Return [X, Y] of the center of cell containing provided text 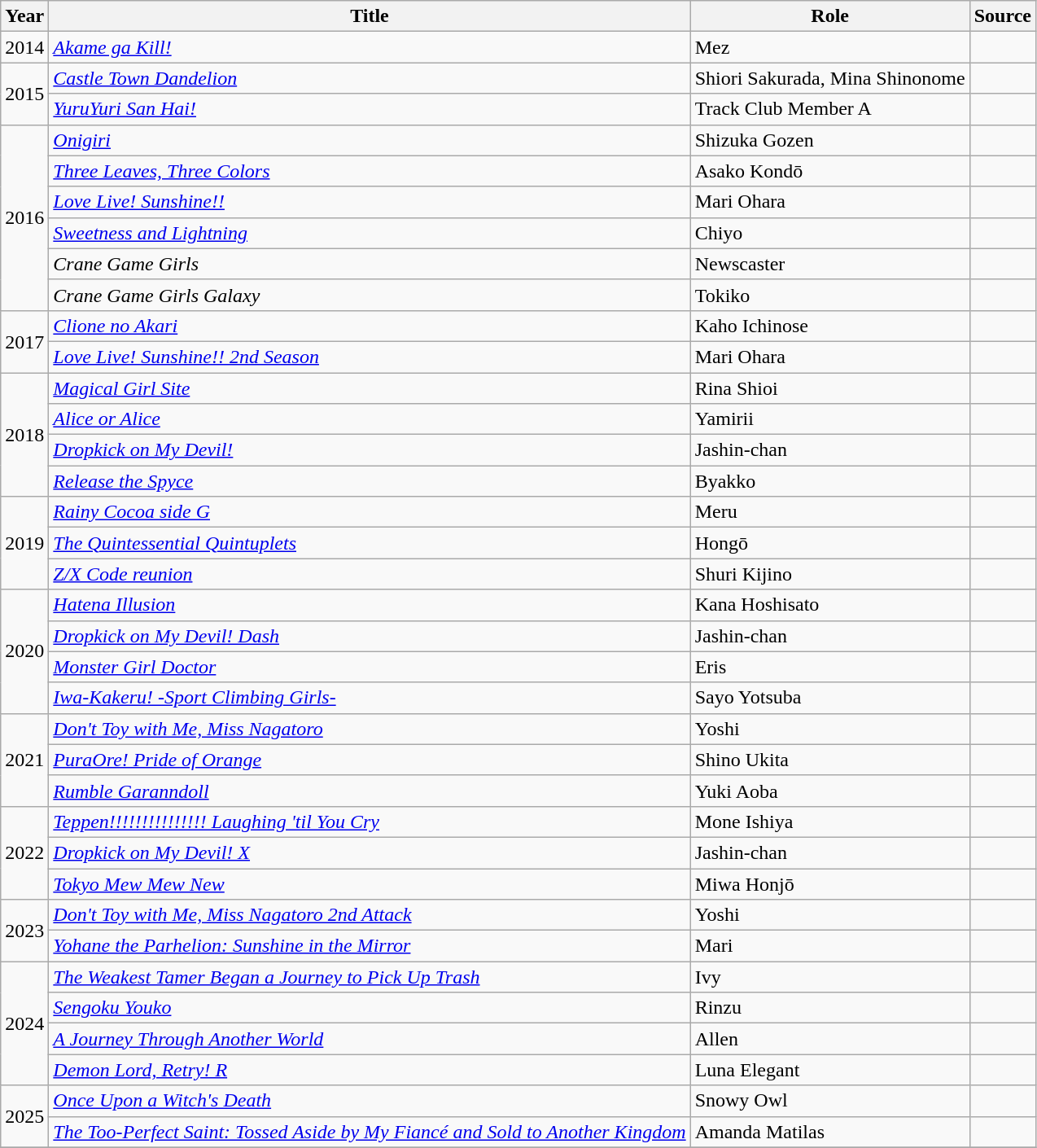
Kana Hoshisato [830, 605]
2022 [24, 852]
Track Club Member A [830, 109]
2025 [24, 1116]
Yuki Aoba [830, 791]
Sengoku Youko [370, 1008]
Dropkick on My Devil! Dash [370, 636]
Source [1003, 16]
Title [370, 16]
Clione no Akari [370, 326]
Dropkick on My Devil! [370, 450]
2020 [24, 651]
Shuri Kijino [830, 574]
The Quintessential Quintuplets [370, 543]
Teppen!!!!!!!!!!!!!!! Laughing 'til You Cry [370, 822]
Tokyo Mew Mew New [370, 883]
2016 [24, 217]
Role [830, 16]
Asako Kondō [830, 171]
Rina Shioi [830, 388]
The Weakest Tamer Began a Journey to Pick Up Trash [370, 977]
Crane Game Girls [370, 264]
2018 [24, 435]
Chiyo [830, 233]
Year [24, 16]
Three Leaves, Three Colors [370, 171]
Meru [830, 512]
Snowy Owl [830, 1101]
Crane Game Girls Galaxy [370, 295]
Z/X Code reunion [370, 574]
Newscaster [830, 264]
YuruYuri San Hai! [370, 109]
Luna Elegant [830, 1070]
Eris [830, 667]
2023 [24, 931]
2021 [24, 760]
Tokiko [830, 295]
Castle Town Dandelion [370, 78]
Release the Spyce [370, 481]
2015 [24, 94]
A Journey Through Another World [370, 1039]
Mari [830, 946]
PuraOre! Pride of Orange [370, 760]
2014 [24, 47]
Hongō [830, 543]
Yohane the Parhelion: Sunshine in the Mirror [370, 946]
Love Live! Sunshine!! [370, 202]
Don't Toy with Me, Miss Nagatoro 2nd Attack [370, 915]
Dropkick on My Devil! X [370, 852]
Byakko [830, 481]
Demon Lord, Retry! R [370, 1070]
Monster Girl Doctor [370, 667]
Iwa-Kakeru! -Sport Climbing Girls- [370, 698]
Shizuka Gozen [830, 140]
2019 [24, 543]
Rinzu [830, 1008]
Once Upon a Witch's Death [370, 1101]
Allen [830, 1039]
Shino Ukita [830, 760]
Shiori Sakurada, Mina Shinonome [830, 78]
Don't Toy with Me, Miss Nagatoro [370, 729]
Onigiri [370, 140]
Amanda Matilas [830, 1132]
Magical Girl Site [370, 388]
Kaho Ichinose [830, 326]
Mone Ishiya [830, 822]
Rumble Garanndoll [370, 791]
Sayo Yotsuba [830, 698]
Mez [830, 47]
Yamirii [830, 419]
The Too-Perfect Saint: Tossed Aside by My Fiancé and Sold to Another Kingdom [370, 1132]
Miwa Honjō [830, 883]
Love Live! Sunshine!! 2nd Season [370, 357]
Hatena Illusion [370, 605]
Sweetness and Lightning [370, 233]
Rainy Cocoa side G [370, 512]
2017 [24, 341]
Akame ga Kill! [370, 47]
Ivy [830, 977]
2024 [24, 1023]
Alice or Alice [370, 419]
